For the text-containing cell, return its midpoint in [X, Y] coordinate format. 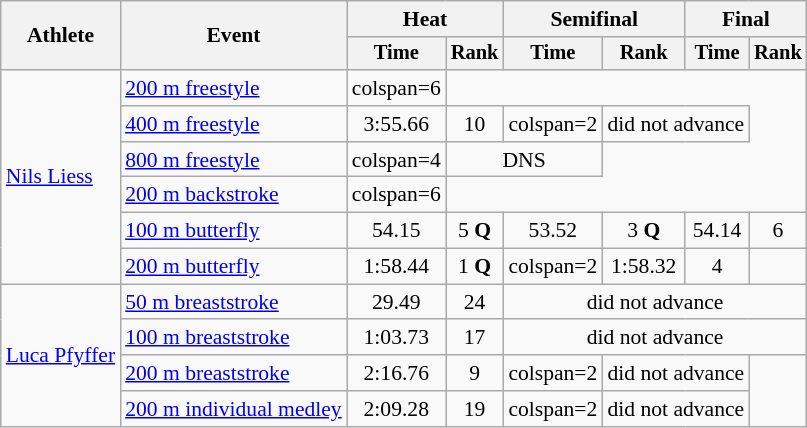
200 m breaststroke [234, 373]
54.14 [717, 231]
24 [475, 302]
53.52 [552, 231]
DNS [524, 160]
1:03.73 [396, 338]
Event [234, 36]
1:58.32 [644, 267]
Nils Liess [60, 177]
54.15 [396, 231]
2:09.28 [396, 409]
29.49 [396, 302]
1:58.44 [396, 267]
19 [475, 409]
800 m freestyle [234, 160]
50 m breaststroke [234, 302]
4 [717, 267]
3 Q [644, 231]
200 m freestyle [234, 88]
Athlete [60, 36]
200 m backstroke [234, 195]
Heat [426, 19]
400 m freestyle [234, 124]
10 [475, 124]
100 m breaststroke [234, 338]
Final [746, 19]
3:55.66 [396, 124]
100 m butterfly [234, 231]
Luca Pfyffer [60, 355]
200 m butterfly [234, 267]
Semifinal [594, 19]
5 Q [475, 231]
1 Q [475, 267]
17 [475, 338]
200 m individual medley [234, 409]
9 [475, 373]
colspan=4 [396, 160]
2:16.76 [396, 373]
6 [778, 231]
